From the cell containing the given text, extract its center point as (x, y) coordinate. 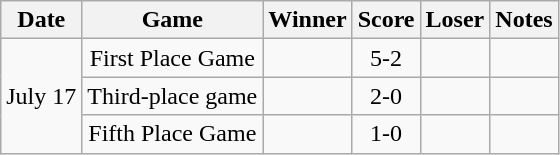
Third-place game (172, 96)
5-2 (386, 58)
Loser (455, 20)
Score (386, 20)
First Place Game (172, 58)
Winner (308, 20)
July 17 (42, 96)
Game (172, 20)
Notes (524, 20)
1-0 (386, 134)
2-0 (386, 96)
Fifth Place Game (172, 134)
Date (42, 20)
